Scan for the cell matching the given text and deliver its (x, y) coordinate at center. 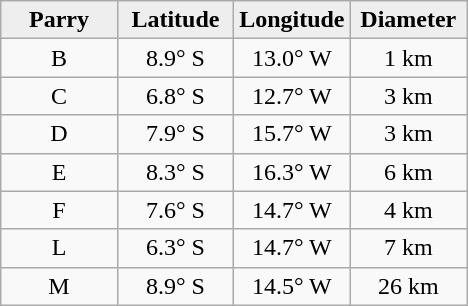
Diameter (408, 20)
6 km (408, 172)
M (59, 286)
15.7° W (292, 134)
6.3° S (175, 248)
Latitude (175, 20)
7.6° S (175, 210)
26 km (408, 286)
E (59, 172)
L (59, 248)
12.7° W (292, 96)
7 km (408, 248)
8.3° S (175, 172)
Parry (59, 20)
14.5° W (292, 286)
D (59, 134)
C (59, 96)
6.8° S (175, 96)
13.0° W (292, 58)
B (59, 58)
7.9° S (175, 134)
F (59, 210)
1 km (408, 58)
4 km (408, 210)
Longitude (292, 20)
16.3° W (292, 172)
